Provide the (X, Y) coordinate of the cell's center where the given text is located.  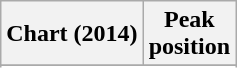
Chart (2014) (72, 34)
Peakposition (189, 34)
